Detect which cell encompasses the target text, then output its (x, y) center coordinate. 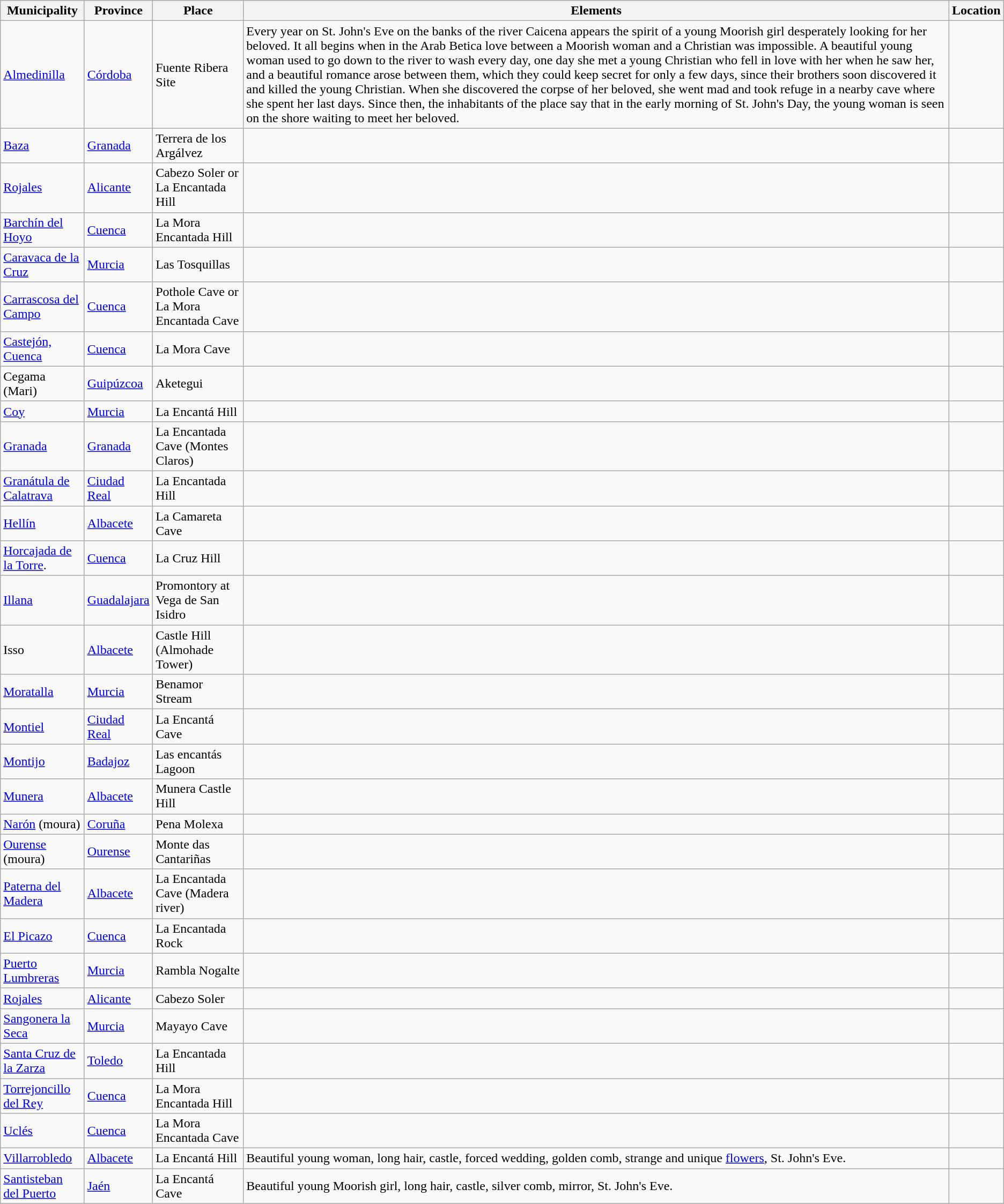
Cabezo Soler (198, 998)
Torrejoncillo del Rey (42, 1096)
Cabezo Soler or La Encantada Hill (198, 188)
Illana (42, 600)
Badajoz (118, 761)
Barchín del Hoyo (42, 229)
La Cruz Hill (198, 559)
Paterna del Madera (42, 894)
Villarrobledo (42, 1158)
Terrera de los Argálvez (198, 146)
Province (118, 11)
Montijo (42, 761)
La Encantada Cave (Madera river) (198, 894)
Carrascosa del Campo (42, 307)
Ourense (moura) (42, 851)
Aketegui (198, 384)
La Mora Cave (198, 348)
Córdoba (118, 75)
Munera Castle Hill (198, 797)
Municipality (42, 11)
Sangonera la Seca (42, 1026)
La Mora Encantada Cave (198, 1131)
La Encantada Cave (Montes Claros) (198, 446)
Horcajada de la Torre. (42, 559)
Promontory at Vega de San Isidro (198, 600)
Monte das Cantariñas (198, 851)
Guipúzcoa (118, 384)
Las encantás Lagoon (198, 761)
Hellín (42, 523)
Ourense (118, 851)
El Picazo (42, 936)
Almedinilla (42, 75)
Granátula de Calatrava (42, 488)
Coy (42, 411)
Jaén (118, 1186)
Fuente Ribera Site (198, 75)
Castejón, Cuenca (42, 348)
La Encantada Rock (198, 936)
Rambla Nogalte (198, 970)
Mayayo Cave (198, 1026)
Puerto Lumbreras (42, 970)
Munera (42, 797)
Montiel (42, 727)
Pena Molexa (198, 824)
Coruña (118, 824)
Beautiful young woman, long hair, castle, forced wedding, golden comb, strange and unique flowers, St. John's Eve. (596, 1158)
Uclés (42, 1131)
Cegama (Mari) (42, 384)
La Camareta Cave (198, 523)
Pothole Cave or La Mora Encantada Cave (198, 307)
Santisteban del Puerto (42, 1186)
Las Tosquillas (198, 265)
Benamor Stream (198, 692)
Guadalajara (118, 600)
Beautiful young Moorish girl, long hair, castle, silver comb, mirror, St. John's Eve. (596, 1186)
Elements (596, 11)
Narón (moura) (42, 824)
Isso (42, 650)
Moratalla (42, 692)
Place (198, 11)
Toledo (118, 1060)
Location (976, 11)
Santa Cruz de la Zarza (42, 1060)
Baza (42, 146)
Castle Hill (Almohade Tower) (198, 650)
Caravaca de la Cruz (42, 265)
